For the text-containing cell, return its midpoint in (x, y) coordinate format. 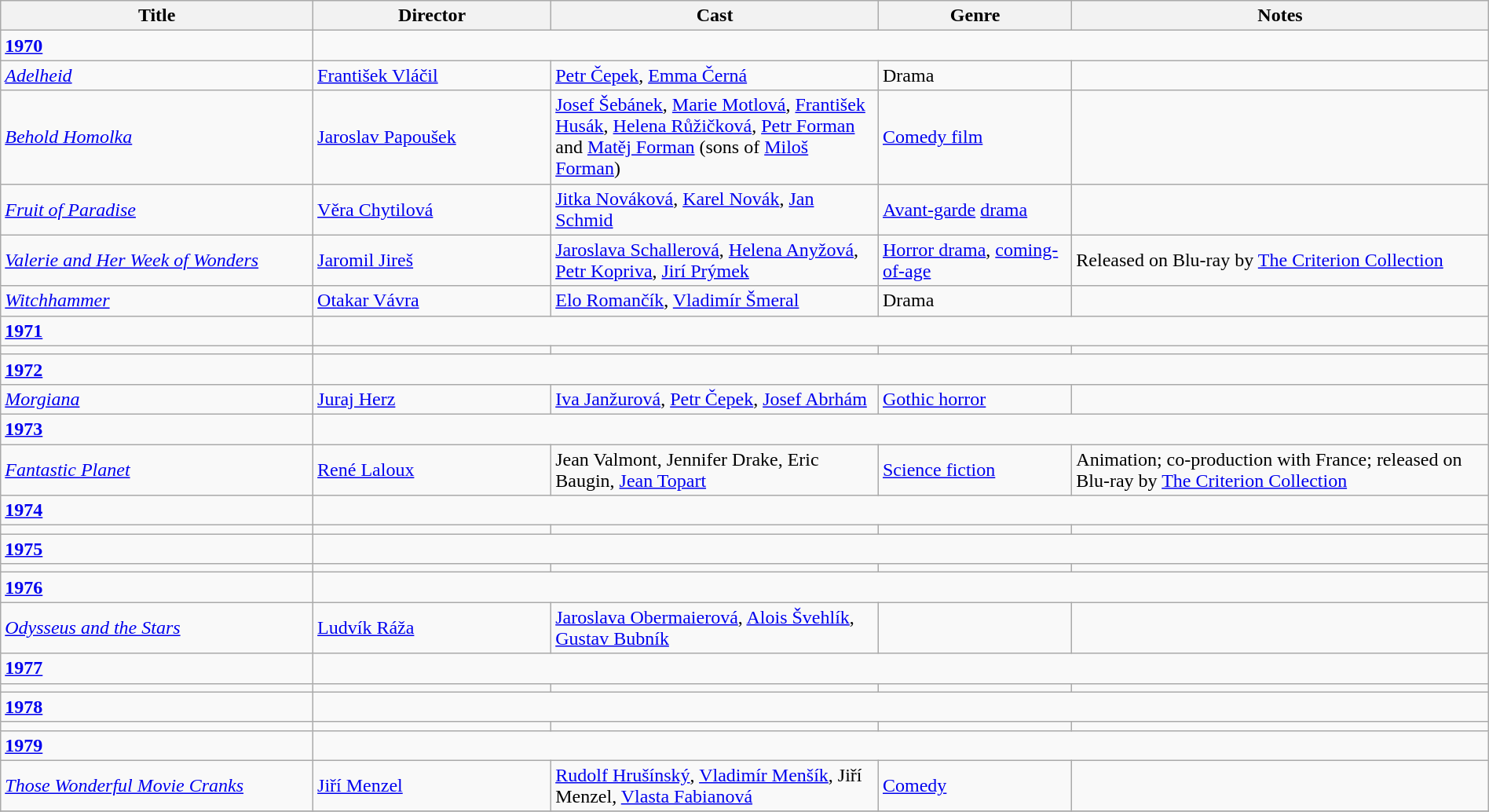
Jaroslava Obermaierová, Alois Švehlík, Gustav Bubník (715, 628)
Comedy (975, 785)
1971 (157, 331)
Otakar Vávra (432, 301)
Released on Blu-ray by The Criterion Collection (1280, 261)
Genre (975, 16)
Juraj Herz (432, 399)
Rudolf Hrušínský, Vladimír Menšík, Jiří Menzel, Vlasta Fabianová (715, 785)
Elo Romančík, Vladimír Šmeral (715, 301)
Valerie and Her Week of Wonders (157, 261)
Gothic horror (975, 399)
Iva Janžurová, Petr Čepek, Josef Abrhám (715, 399)
Morgiana (157, 399)
Cast (715, 16)
Animation; co-production with France; released on Blu-ray by The Criterion Collection (1280, 470)
1976 (157, 587)
Fruit of Paradise (157, 209)
Ludvík Ráža (432, 628)
1972 (157, 369)
1979 (157, 745)
Avant-garde drama (975, 209)
Jitka Nováková, Karel Novák, Jan Schmid (715, 209)
Those Wonderful Movie Cranks (157, 785)
1970 (157, 46)
Behold Homolka (157, 137)
Petr Čepek, Emma Černá (715, 75)
Jaromil Jireš (432, 261)
Title (157, 16)
Witchhammer (157, 301)
Jaroslav Papoušek (432, 137)
František Vláčil (432, 75)
Horror drama, coming-of-age (975, 261)
1974 (157, 510)
1973 (157, 429)
Věra Chytilová (432, 209)
1977 (157, 668)
1978 (157, 707)
Odysseus and the Stars (157, 628)
Adelheid (157, 75)
Jiří Menzel (432, 785)
Josef Šebánek, Marie Motlová, František Husák, Helena Růžičková, Petr Forman and Matěj Forman (sons of Miloš Forman) (715, 137)
Director (432, 16)
Comedy film (975, 137)
Jaroslava Schallerová, Helena Anyžová, Petr Kopriva, Jirí Prýmek (715, 261)
1975 (157, 549)
Notes (1280, 16)
Jean Valmont, Jennifer Drake, Eric Baugin, Jean Topart (715, 470)
René Laloux (432, 470)
Fantastic Planet (157, 470)
Science fiction (975, 470)
